Output the (x, y) coordinate of the center of the cell containing the given text.  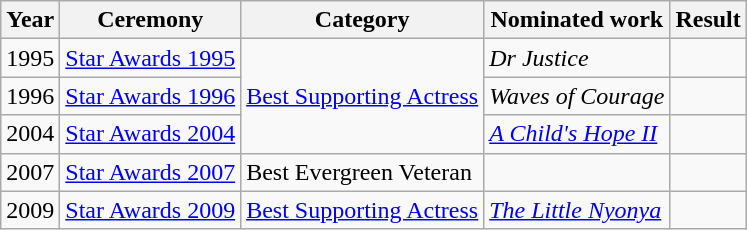
2007 (30, 172)
Star Awards 2007 (150, 172)
1995 (30, 58)
A Child's Hope II (577, 134)
Waves of Courage (577, 96)
Best Evergreen Veteran (362, 172)
Star Awards 2009 (150, 210)
Category (362, 20)
1996 (30, 96)
2009 (30, 210)
Star Awards 1996 (150, 96)
Dr Justice (577, 58)
Star Awards 1995 (150, 58)
Year (30, 20)
Nominated work (577, 20)
2004 (30, 134)
Result (708, 20)
The Little Nyonya (577, 210)
Star Awards 2004 (150, 134)
Ceremony (150, 20)
